From the cell containing the given text, extract its center point as (x, y) coordinate. 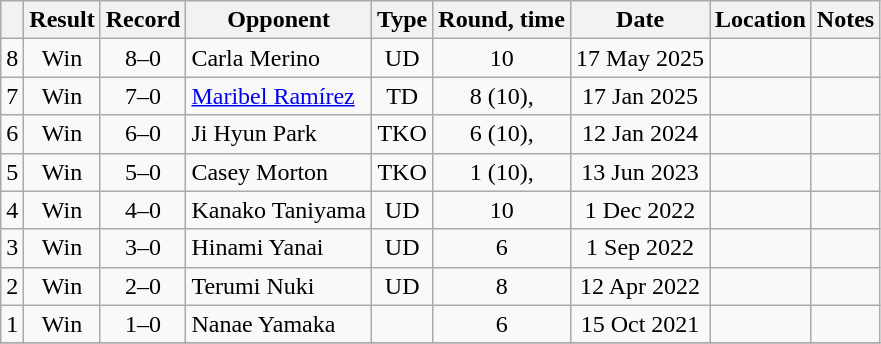
2–0 (143, 286)
Round, time (502, 20)
Notes (845, 20)
17 Jan 2025 (640, 96)
6 (10), (502, 134)
3 (12, 248)
5–0 (143, 172)
Location (761, 20)
3–0 (143, 248)
Type (402, 20)
4 (12, 210)
1 (10), (502, 172)
Carla Merino (279, 58)
Result (62, 20)
1 Dec 2022 (640, 210)
7 (12, 96)
13 Jun 2023 (640, 172)
12 Apr 2022 (640, 286)
Nanae Yamaka (279, 324)
2 (12, 286)
Record (143, 20)
8 (10), (502, 96)
12 Jan 2024 (640, 134)
Casey Morton (279, 172)
7–0 (143, 96)
Kanako Taniyama (279, 210)
Date (640, 20)
Ji Hyun Park (279, 134)
Maribel Ramírez (279, 96)
4–0 (143, 210)
1 (12, 324)
17 May 2025 (640, 58)
Opponent (279, 20)
Terumi Nuki (279, 286)
15 Oct 2021 (640, 324)
Hinami Yanai (279, 248)
TD (402, 96)
6–0 (143, 134)
8–0 (143, 58)
1–0 (143, 324)
1 Sep 2022 (640, 248)
5 (12, 172)
